Extract the [X, Y] coordinate from the center of the cell holding the provided text.  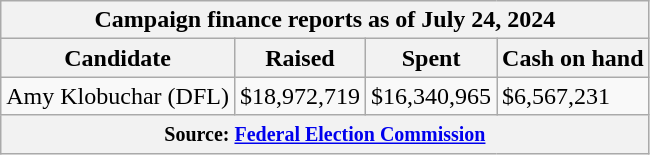
$6,567,231 [573, 96]
Amy Klobuchar (DFL) [118, 96]
Spent [432, 58]
Candidate [118, 58]
$16,340,965 [432, 96]
Campaign finance reports as of July 24, 2024 [325, 20]
Cash on hand [573, 58]
Raised [300, 58]
$18,972,719 [300, 96]
Source: Federal Election Commission [325, 134]
